Output the (X, Y) coordinate of the center of the cell containing the given text.  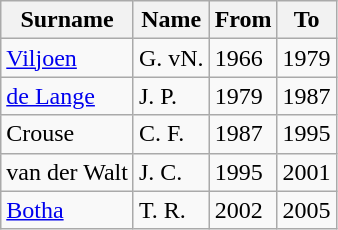
de Lange (68, 96)
van der Walt (68, 172)
J. C. (171, 172)
G. vN. (171, 58)
2001 (306, 172)
Name (171, 20)
From (243, 20)
Botha (68, 210)
2005 (306, 210)
C. F. (171, 134)
J. P. (171, 96)
To (306, 20)
T. R. (171, 210)
1966 (243, 58)
Viljoen (68, 58)
Crouse (68, 134)
2002 (243, 210)
Surname (68, 20)
